Search for the cell housing the specified text and yield its [x, y] center coordinate. 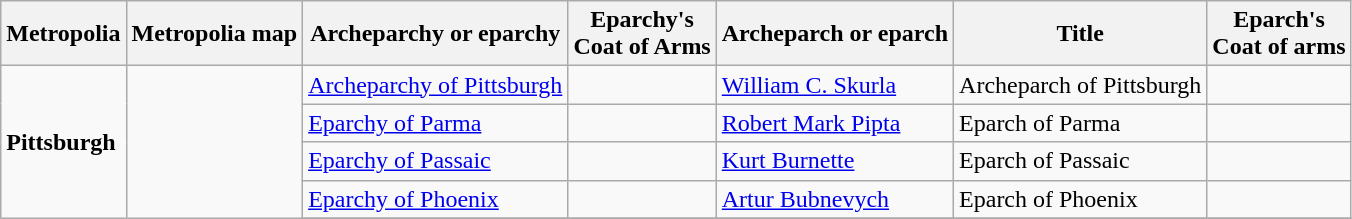
Artur Bubnevych [834, 199]
Metropolia [64, 34]
Eparchy of Passaic [436, 161]
Pittsburgh [64, 142]
Archeparchy or eparchy [436, 34]
Eparchy of Parma [436, 123]
Title [1080, 34]
Eparchy'sCoat of Arms [642, 34]
Eparchy of Phoenix [436, 199]
Robert Mark Pipta [834, 123]
Eparch of Parma [1080, 123]
Eparch's Coat of arms [1279, 34]
Archeparch of Pittsburgh [1080, 85]
Eparch of Passaic [1080, 161]
Archeparchy of Pittsburgh [436, 85]
Archeparch or eparch [834, 34]
Kurt Burnette [834, 161]
Eparch of Phoenix [1080, 199]
William C. Skurla [834, 85]
Metropolia map [214, 34]
